Pinpoint the cell where the given text exists, returning its [x, y] midpoint coordinate. 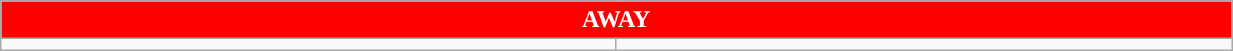
AWAY [616, 20]
